Provide the (x, y) coordinate of the cell's center where the given text is located.  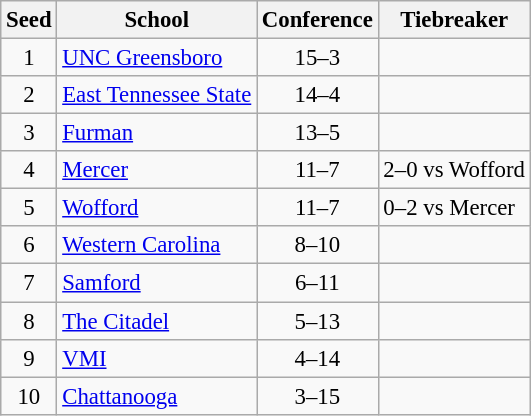
8 (29, 321)
8–10 (318, 245)
The Citadel (157, 321)
Seed (29, 20)
Conference (318, 20)
Mercer (157, 170)
9 (29, 358)
1 (29, 58)
Samford (157, 283)
5 (29, 208)
6–11 (318, 283)
6 (29, 245)
14–4 (318, 95)
7 (29, 283)
10 (29, 396)
5–13 (318, 321)
3–15 (318, 396)
Tiebreaker (454, 20)
0–2 vs Mercer (454, 208)
VMI (157, 358)
13–5 (318, 133)
Chattanooga (157, 396)
15–3 (318, 58)
Furman (157, 133)
3 (29, 133)
School (157, 20)
2 (29, 95)
4–14 (318, 358)
UNC Greensboro (157, 58)
4 (29, 170)
East Tennessee State (157, 95)
Wofford (157, 208)
Western Carolina (157, 245)
2–0 vs Wofford (454, 170)
